Find where the given text appears and provide that cell's center as [X, Y] coordinate. 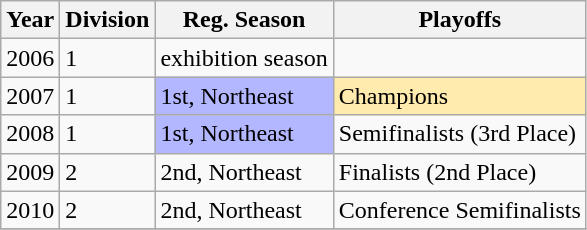
2008 [30, 134]
exhibition season [244, 58]
Year [30, 20]
Division [108, 20]
Playoffs [460, 20]
Semifinalists (3rd Place) [460, 134]
Champions [460, 96]
Finalists (2nd Place) [460, 172]
2007 [30, 96]
2009 [30, 172]
Reg. Season [244, 20]
Conference Semifinalists [460, 210]
2010 [30, 210]
2006 [30, 58]
